Return [x, y] of the center of cell containing provided text 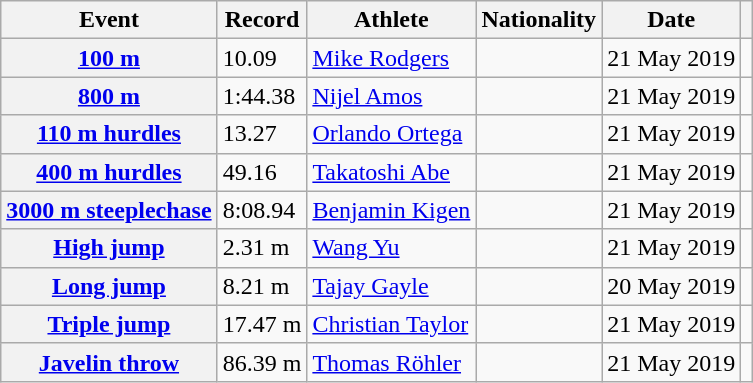
Orlando Ortega [392, 134]
Thomas Röhler [392, 362]
86.39 m [262, 362]
13.27 [262, 134]
10.09 [262, 58]
100 m [109, 58]
49.16 [262, 172]
8.21 m [262, 286]
Tajay Gayle [392, 286]
Nationality [539, 20]
Event [109, 20]
High jump [109, 248]
Athlete [392, 20]
Javelin throw [109, 362]
8:08.94 [262, 210]
1:44.38 [262, 96]
Benjamin Kigen [392, 210]
Triple jump [109, 324]
800 m [109, 96]
110 m hurdles [109, 134]
17.47 m [262, 324]
Long jump [109, 286]
Christian Taylor [392, 324]
20 May 2019 [672, 286]
400 m hurdles [109, 172]
3000 m steeplechase [109, 210]
Nijel Amos [392, 96]
Mike Rodgers [392, 58]
Takatoshi Abe [392, 172]
Date [672, 20]
Record [262, 20]
2.31 m [262, 248]
Wang Yu [392, 248]
